For the text-containing cell, return its midpoint in [x, y] coordinate format. 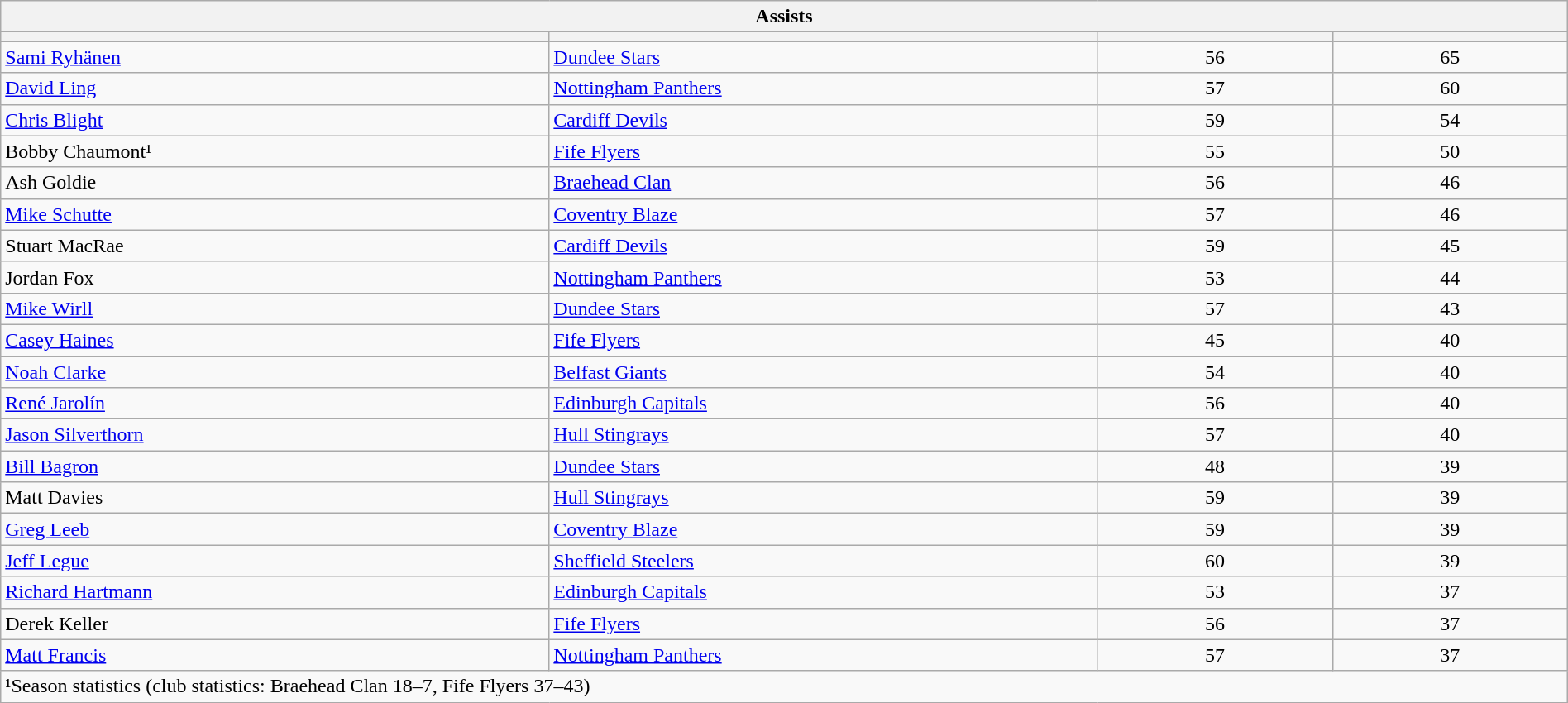
Ash Goldie [275, 183]
Derek Keller [275, 624]
Bill Bagron [275, 466]
David Ling [275, 88]
Richard Hartmann [275, 592]
Belfast Giants [824, 371]
55 [1215, 151]
Bobby Chaumont¹ [275, 151]
Sami Ryhänen [275, 57]
Noah Clarke [275, 371]
48 [1215, 466]
Chris Blight [275, 120]
Matt Davies [275, 498]
Matt Francis [275, 655]
Jason Silverthorn [275, 435]
Jordan Fox [275, 277]
44 [1450, 277]
Greg Leeb [275, 529]
¹Season statistics (club statistics: Braehead Clan 18–7, Fife Flyers 37–43) [784, 686]
Sheffield Steelers [824, 561]
50 [1450, 151]
Casey Haines [275, 340]
Mike Wirll [275, 308]
Assists [784, 17]
Jeff Legue [275, 561]
René Jarolín [275, 404]
Mike Schutte [275, 214]
43 [1450, 308]
Braehead Clan [824, 183]
Stuart MacRae [275, 246]
65 [1450, 57]
